Return the [x, y] coordinate for the center point of the cell that contains the specified text.  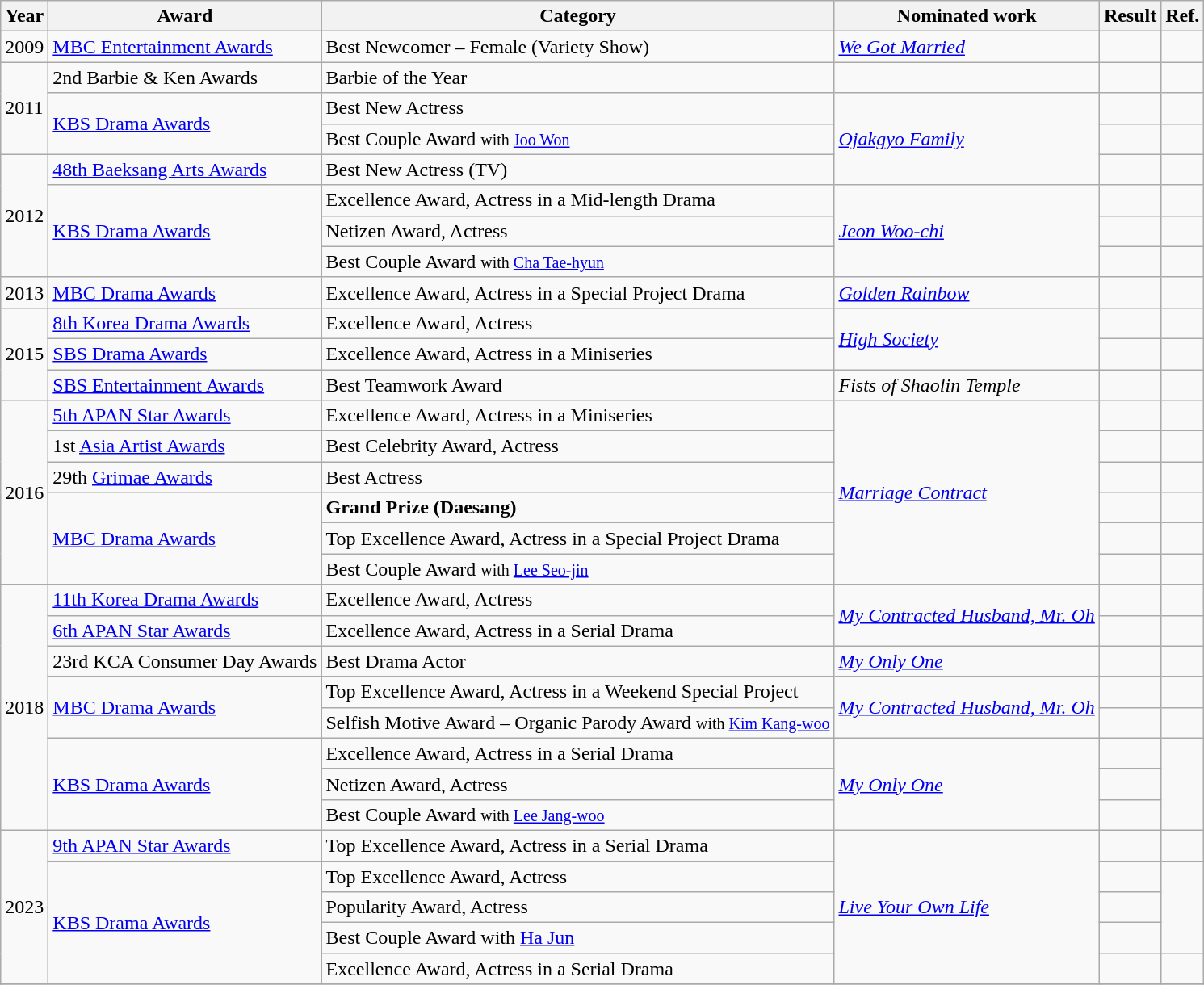
MBC Entertainment Awards [185, 47]
Category [578, 16]
2012 [24, 216]
2013 [24, 292]
Grand Prize (Daesang) [578, 508]
2023 [24, 907]
2018 [24, 707]
Best Couple Award with Joo Won [578, 139]
2015 [24, 354]
Year [24, 16]
SBS Entertainment Awards [185, 385]
Excellence Award, Actress in a Special Project Drama [578, 292]
29th Grimae Awards [185, 477]
9th APAN Star Awards [185, 845]
Best Teamwork Award [578, 385]
Fists of Shaolin Temple [967, 385]
Popularity Award, Actress [578, 907]
11th Korea Drama Awards [185, 600]
Top Excellence Award, Actress in a Weekend Special Project [578, 692]
Jeon Woo-chi [967, 231]
48th Baeksang Arts Awards [185, 170]
Nominated work [967, 16]
Golden Rainbow [967, 292]
Excellence Award, Actress in a Mid-length Drama [578, 200]
Top Excellence Award, Actress in a Special Project Drama [578, 539]
Best Celebrity Award, Actress [578, 446]
6th APAN Star Awards [185, 631]
Best Couple Award with Lee Seo-jin [578, 569]
8th Korea Drama Awards [185, 323]
Best Actress [578, 477]
We Got Married [967, 47]
Top Excellence Award, Actress in a Serial Drama [578, 845]
Best Newcomer – Female (Variety Show) [578, 47]
Award [185, 16]
Live Your Own Life [967, 907]
Selfish Motive Award – Organic Parody Award with Kim Kang-woo [578, 723]
2016 [24, 492]
Best New Actress [578, 108]
2009 [24, 47]
1st Asia Artist Awards [185, 446]
2011 [24, 108]
5th APAN Star Awards [185, 416]
23rd KCA Consumer Day Awards [185, 661]
High Society [967, 338]
Barbie of the Year [578, 78]
SBS Drama Awards [185, 354]
Top Excellence Award, Actress [578, 876]
Best Couple Award with Cha Tae-hyun [578, 262]
2nd Barbie & Ken Awards [185, 78]
Result [1130, 16]
Ojakgyo Family [967, 139]
Best Drama Actor [578, 661]
Best Couple Award with Ha Jun [578, 938]
Best Couple Award with Lee Jang-woo [578, 815]
Best New Actress (TV) [578, 170]
Marriage Contract [967, 492]
Ref. [1182, 16]
